For the text-containing cell, return its midpoint in [x, y] coordinate format. 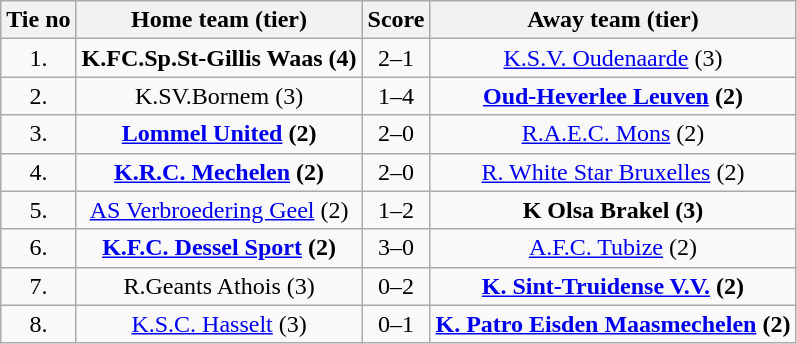
K.S.V. Oudenaarde (3) [613, 58]
A.F.C. Tubize (2) [613, 248]
K.R.C. Mechelen (2) [219, 172]
2. [38, 96]
K. Sint-Truidense V.V. (2) [613, 286]
K.FC.Sp.St-Gillis Waas (4) [219, 58]
K. Patro Eisden Maasmechelen (2) [613, 324]
1–2 [396, 210]
0–2 [396, 286]
2–1 [396, 58]
0–1 [396, 324]
Oud-Heverlee Leuven (2) [613, 96]
4. [38, 172]
AS Verbroedering Geel (2) [219, 210]
3–0 [396, 248]
R.A.E.C. Mons (2) [613, 134]
Lommel United (2) [219, 134]
6. [38, 248]
K.SV.Bornem (3) [219, 96]
Tie no [38, 20]
R. White Star Bruxelles (2) [613, 172]
5. [38, 210]
1. [38, 58]
K.S.C. Hasselt (3) [219, 324]
K.F.C. Dessel Sport (2) [219, 248]
8. [38, 324]
R.Geants Athois (3) [219, 286]
1–4 [396, 96]
Score [396, 20]
7. [38, 286]
Home team (tier) [219, 20]
K Olsa Brakel (3) [613, 210]
3. [38, 134]
Away team (tier) [613, 20]
